Determine the (X, Y) coordinate at the center of the cell enclosing the given text.  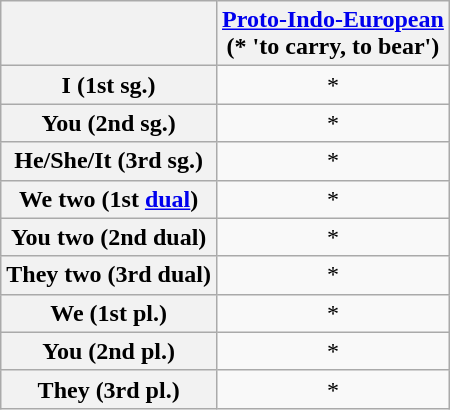
I (1st sg.) (109, 85)
They two (3rd dual) (109, 275)
You two (2nd dual) (109, 237)
You (2nd sg.) (109, 123)
They (3rd pl.) (109, 389)
He/She/It (3rd sg.) (109, 161)
We (1st pl.) (109, 313)
Proto-Indo-European (* 'to carry, to bear') (332, 34)
You (2nd pl.) (109, 351)
We two (1st dual) (109, 199)
